Output the (x, y) coordinate of the center of the cell containing the given text.  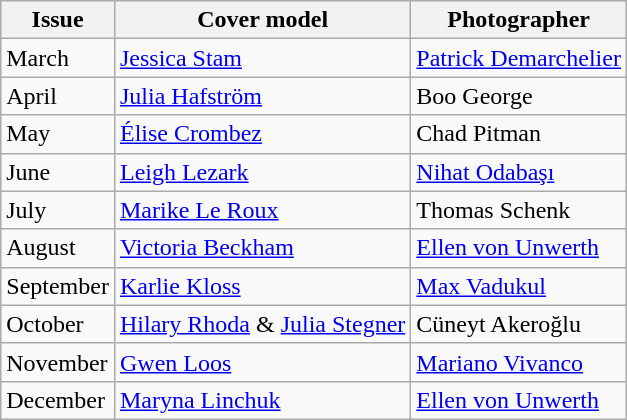
Mariano Vivanco (519, 362)
June (58, 172)
September (58, 286)
Issue (58, 20)
December (58, 400)
Cüneyt Akeroğlu (519, 324)
Patrick Demarchelier (519, 58)
Julia Hafström (262, 96)
Karlie Kloss (262, 286)
Marike Le Roux (262, 210)
March (58, 58)
Chad Pitman (519, 134)
Gwen Loos (262, 362)
Cover model (262, 20)
Victoria Beckham (262, 248)
Photographer (519, 20)
Thomas Schenk (519, 210)
August (58, 248)
Maryna Linchuk (262, 400)
October (58, 324)
Leigh Lezark (262, 172)
April (58, 96)
Max Vadukul (519, 286)
Jessica Stam (262, 58)
May (58, 134)
Élise Crombez (262, 134)
July (58, 210)
Boo George (519, 96)
Hilary Rhoda & Julia Stegner (262, 324)
November (58, 362)
Nihat Odabaşı (519, 172)
